From the cell containing the given text, extract its center point as [x, y] coordinate. 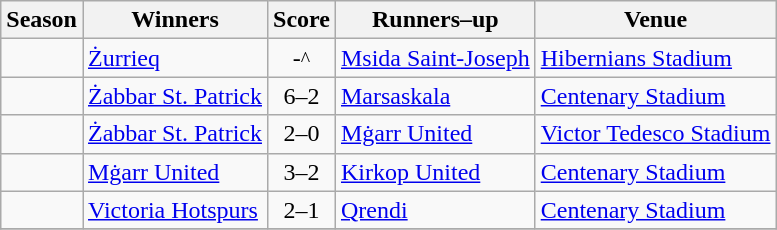
Msida Saint-Joseph [435, 58]
Qrendi [435, 210]
Żurrieq [174, 58]
Season [42, 20]
3–2 [302, 172]
Victor Tedesco Stadium [656, 134]
Marsaskala [435, 96]
Runners–up [435, 20]
Kirkop United [435, 172]
Victoria Hotspurs [174, 210]
2–0 [302, 134]
Hibernians Stadium [656, 58]
6–2 [302, 96]
Score [302, 20]
Winners [174, 20]
Venue [656, 20]
2–1 [302, 210]
-^ [302, 58]
